Search for the cell housing the specified text and yield its (x, y) center coordinate. 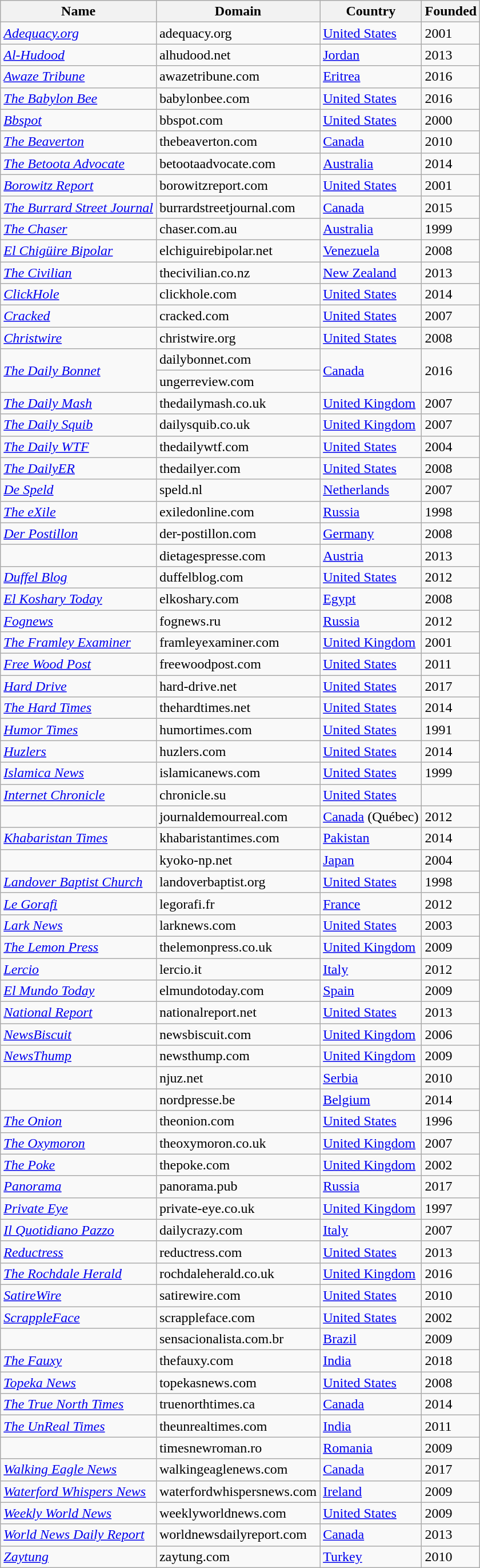
Internet Chronicle (79, 795)
walkingeaglenews.com (238, 1470)
Private Eye (79, 1208)
zaytung.com (238, 1557)
The Beaverton (79, 142)
kyoko-np.net (238, 860)
Spain (371, 991)
Belgium (371, 1100)
New Zealand (371, 273)
The eXile (79, 512)
framleyexaminer.com (238, 643)
Hard Drive (79, 686)
The Civilian (79, 273)
The Onion (79, 1121)
The Daily Mash (79, 403)
thedailyer.com (238, 468)
The Babylon Bee (79, 98)
Il Quotidiano Pazzo (79, 1230)
Jordan (371, 55)
truenorthtimes.ca (238, 1404)
The Daily Bonnet (79, 371)
The Oxymoron (79, 1143)
The Lemon Press (79, 947)
Christwire (79, 338)
Pakistan (371, 838)
Awaze Tribune (79, 77)
Duffel Blog (79, 577)
1996 (451, 1121)
El Chigüire Bipolar (79, 250)
newsbiscuit.com (238, 1034)
waterfordwhispersnews.com (238, 1491)
Free Wood Post (79, 664)
borowitzreport.com (238, 185)
Le Gorafi (79, 904)
dailybonnet.com (238, 360)
adequacy.org (238, 33)
huzlers.com (238, 751)
hard-drive.net (238, 686)
The Burrard Street Journal (79, 207)
Walking Eagle News (79, 1470)
scrappleface.com (238, 1317)
2015 (451, 207)
Panorama (79, 1187)
Germany (371, 534)
panorama.pub (238, 1187)
clickhole.com (238, 295)
elkoshary.com (238, 599)
1991 (451, 730)
thecivilian.co.nz (238, 273)
NewsThump (79, 1056)
The Daily WTF (79, 447)
chronicle.su (238, 795)
topekasnews.com (238, 1383)
elchiguirebipolar.net (238, 250)
Austria (371, 555)
Huzlers (79, 751)
The Daily Squib (79, 425)
awazetribune.com (238, 77)
SatireWire (79, 1295)
njuz.net (238, 1078)
2006 (451, 1034)
Humor Times (79, 730)
Weekly World News (79, 1513)
Lark News (79, 925)
dailysquib.co.uk (238, 425)
The Hard Times (79, 708)
Al-Hudood (79, 55)
freewoodpost.com (238, 664)
The Betoota Advocate (79, 164)
De Speld (79, 490)
The Poke (79, 1165)
2000 (451, 120)
sensacionalista.com.br (238, 1339)
weeklyworldnews.com (238, 1513)
Zaytung (79, 1557)
khabaristantimes.com (238, 838)
thedailywtf.com (238, 447)
1997 (451, 1208)
The Chaser (79, 229)
Waterford Whispers News (79, 1491)
fognews.ru (238, 620)
Japan (371, 860)
Egypt (371, 599)
World News Daily Report (79, 1535)
christwire.org (238, 338)
NewsBiscuit (79, 1034)
2003 (451, 925)
nordpresse.be (238, 1100)
islamicanews.com (238, 773)
bbspot.com (238, 120)
betootaadvocate.com (238, 164)
The True North Times (79, 1404)
Eritrea (371, 77)
thebeaverton.com (238, 142)
ClickHole (79, 295)
Venezuela (371, 250)
Netherlands (371, 490)
thehardtimes.net (238, 708)
burrardstreetjournal.com (238, 207)
thedailymash.co.uk (238, 403)
The Rochdale Herald (79, 1273)
2018 (451, 1361)
Adequacy.org (79, 33)
Country (371, 11)
duffelblog.com (238, 577)
Cracked (79, 316)
Borowitz Report (79, 185)
Serbia (371, 1078)
private-eye.co.uk (238, 1208)
reductress.com (238, 1252)
thefauxy.com (238, 1361)
chaser.com.au (238, 229)
The Framley Examiner (79, 643)
Name (79, 11)
cracked.com (238, 316)
Ireland (371, 1491)
speld.nl (238, 490)
exiledonline.com (238, 512)
thelemonpress.co.uk (238, 947)
National Report (79, 1013)
Topeka News (79, 1383)
The DailyER (79, 468)
alhudood.net (238, 55)
theoxymoron.co.uk (238, 1143)
theonion.com (238, 1121)
France (371, 904)
Der Postillon (79, 534)
theunrealtimes.com (238, 1426)
worldnewsdailyreport.com (238, 1535)
Landover Baptist Church (79, 882)
nationalreport.net (238, 1013)
thepoke.com (238, 1165)
Domain (238, 11)
Romania (371, 1448)
larknews.com (238, 925)
newsthump.com (238, 1056)
babylonbee.com (238, 98)
The UnReal Times (79, 1426)
dailycrazy.com (238, 1230)
legorafi.fr (238, 904)
lercio.it (238, 969)
rochdaleherald.co.uk (238, 1273)
The Fauxy (79, 1361)
Islamica News (79, 773)
ungerreview.com (238, 381)
Founded (451, 11)
El Mundo Today (79, 991)
Brazil (371, 1339)
Turkey (371, 1557)
elmundotoday.com (238, 991)
humortimes.com (238, 730)
timesnewroman.ro (238, 1448)
Khabaristan Times (79, 838)
El Koshary Today (79, 599)
ScrappleFace (79, 1317)
Lercio (79, 969)
landoverbaptist.org (238, 882)
der-postillon.com (238, 534)
Bbspot (79, 120)
Reductress (79, 1252)
Fognews (79, 620)
satirewire.com (238, 1295)
dietagespresse.com (238, 555)
Canada (Québec) (371, 817)
journaldemourreal.com (238, 817)
